Pinpoint the cell where the given text exists, returning its (x, y) midpoint coordinate. 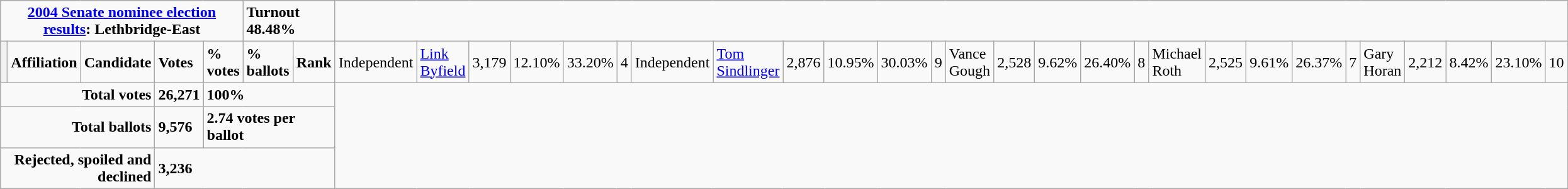
8.42% (1469, 62)
9,576 (179, 127)
9 (938, 62)
23.10% (1518, 62)
Total votes (78, 94)
2,876 (803, 62)
100% (269, 94)
Gary Horan (1382, 62)
Total ballots (78, 127)
26.40% (1108, 62)
Michael Roth (1177, 62)
2,212 (1425, 62)
2.74 votes per ballot (269, 127)
3,179 (490, 62)
Candidate (118, 62)
Turnout 48.48% (289, 21)
Affiliation (44, 62)
Link Byfield (443, 62)
Tom Sindlinger (748, 62)
2,525 (1226, 62)
26,271 (179, 94)
8 (1142, 62)
10 (1556, 62)
Rank (313, 62)
30.03% (904, 62)
2004 Senate nominee election results: Lethbridge-East (122, 21)
2,528 (1015, 62)
12.10% (536, 62)
Vance Gough (969, 62)
3,236 (245, 168)
10.95% (851, 62)
7 (1353, 62)
26.37% (1319, 62)
Votes (179, 62)
Rejected, spoiled and declined (78, 168)
% votes (223, 62)
9.62% (1058, 62)
33.20% (590, 62)
9.61% (1269, 62)
% ballots (268, 62)
4 (624, 62)
